Detect which cell encompasses the target text, then output its (x, y) center coordinate. 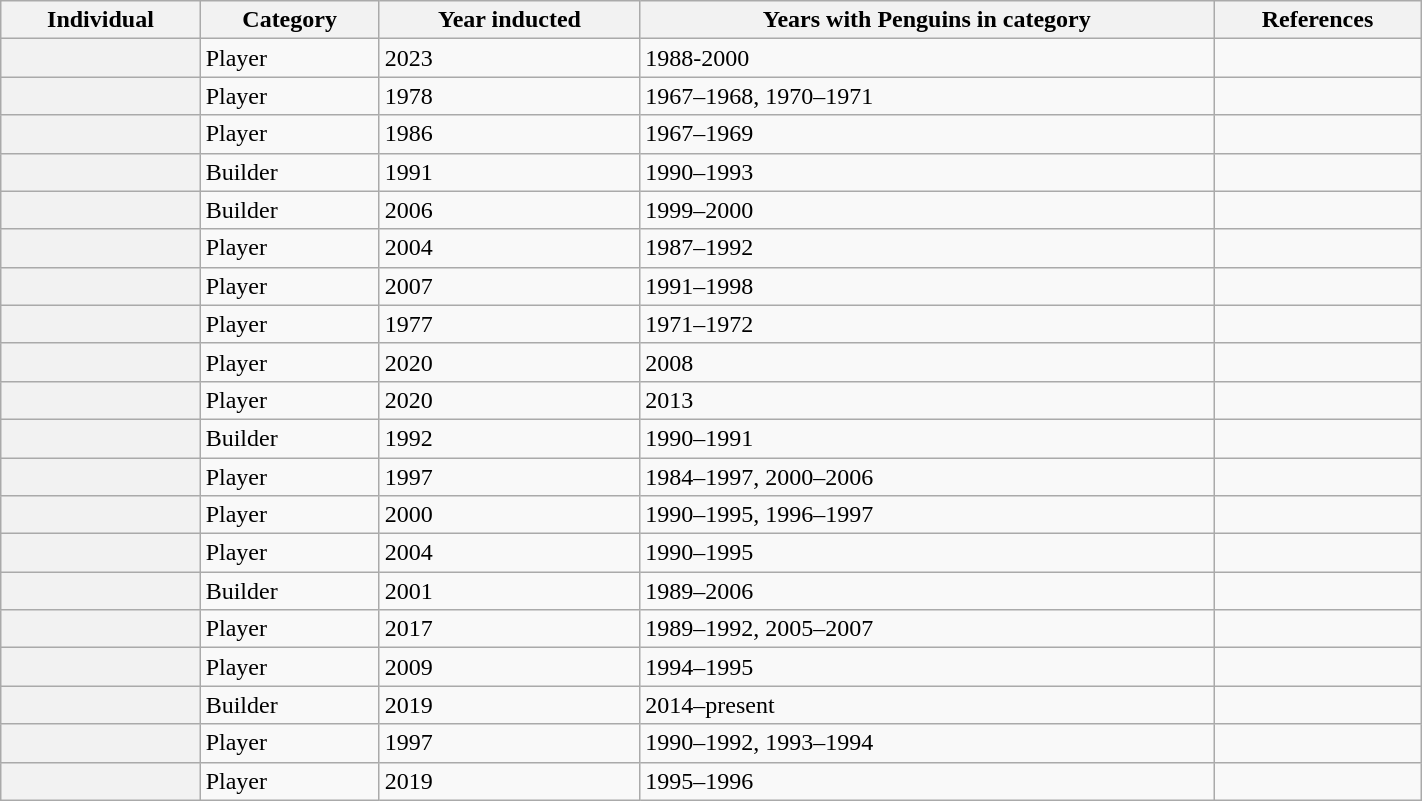
1978 (510, 96)
Year inducted (510, 20)
Individual (100, 20)
2006 (510, 210)
1990–1993 (927, 172)
References (1318, 20)
1990–1995 (927, 553)
2013 (927, 400)
1990–1991 (927, 438)
Years with Penguins in category (927, 20)
2000 (510, 515)
Category (290, 20)
1995–1996 (927, 781)
1990–1995, 1996–1997 (927, 515)
1992 (510, 438)
1988-2000 (927, 58)
1986 (510, 134)
1994–1995 (927, 667)
2017 (510, 629)
1999–2000 (927, 210)
1991 (510, 172)
2008 (927, 362)
2023 (510, 58)
1987–1992 (927, 248)
1967–1969 (927, 134)
1989–1992, 2005–2007 (927, 629)
1984–1997, 2000–2006 (927, 477)
1990–1992, 1993–1994 (927, 743)
2009 (510, 667)
2001 (510, 591)
2007 (510, 286)
1989–2006 (927, 591)
1977 (510, 324)
2014–present (927, 705)
1967–1968, 1970–1971 (927, 96)
1991–1998 (927, 286)
1971–1972 (927, 324)
